Find where the given text appears and provide that cell's center as [X, Y] coordinate. 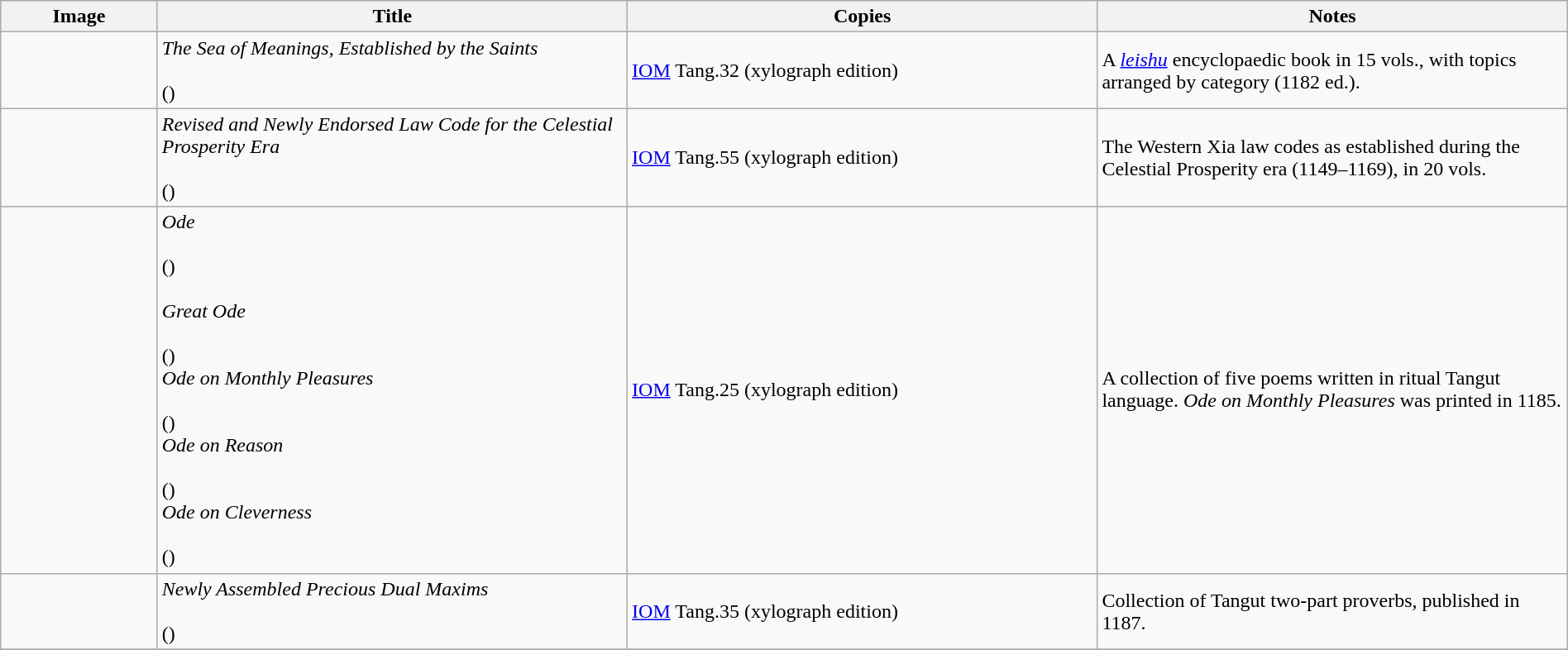
Image [79, 17]
Title [392, 17]
A collection of five poems written in ritual Tangut language. Ode on Monthly Pleasures was printed in 1185. [1332, 390]
IOM Tang.32 (xylograph edition) [863, 70]
A leishu encyclopaedic book in 15 vols., with topics arranged by category (1182 ed.). [1332, 70]
IOM Tang.35 (xylograph edition) [863, 611]
Newly Assembled Precious Dual Maxims() [392, 611]
The Western Xia law codes as established during the Celestial Prosperity era (1149–1169), in 20 vols. [1332, 157]
Copies [863, 17]
IOM Tang.25 (xylograph edition) [863, 390]
Ode()Great Ode() Ode on Monthly Pleasures() Ode on Reason() Ode on Cleverness() [392, 390]
Collection of Tangut two-part proverbs, published in 1187. [1332, 611]
Notes [1332, 17]
The Sea of Meanings, Established by the Saints() [392, 70]
IOM Tang.55 (xylograph edition) [863, 157]
Revised and Newly Endorsed Law Code for the Celestial Prosperity Era() [392, 157]
